Return the [x, y] coordinate for the center point of the cell that contains the specified text.  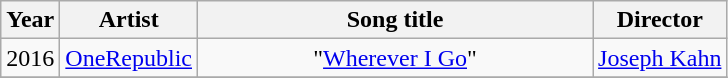
Artist [129, 20]
Joseph Kahn [660, 58]
Director [660, 20]
Song title [396, 20]
OneRepublic [129, 58]
Year [30, 20]
2016 [30, 58]
"Wherever I Go" [396, 58]
